Determine the (x, y) coordinate at the center of the cell enclosing the given text.  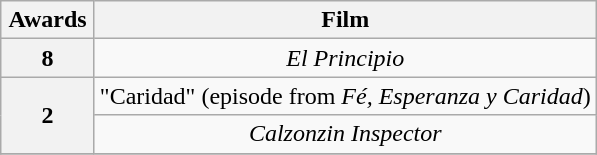
Awards (48, 20)
Film (345, 20)
Calzonzin Inspector (345, 134)
8 (48, 58)
"Caridad" (episode from Fé, Esperanza y Caridad) (345, 96)
El Principio (345, 58)
2 (48, 115)
